Identify which cell holds the provided text, then report its [X, Y] central coordinate. 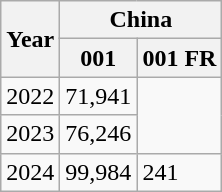
2023 [30, 134]
001 FR [180, 58]
2022 [30, 96]
2024 [30, 172]
99,984 [98, 172]
71,941 [98, 96]
China [141, 20]
76,246 [98, 134]
001 [98, 58]
Year [30, 39]
241 [180, 172]
